For the text-containing cell, return its midpoint in (x, y) coordinate format. 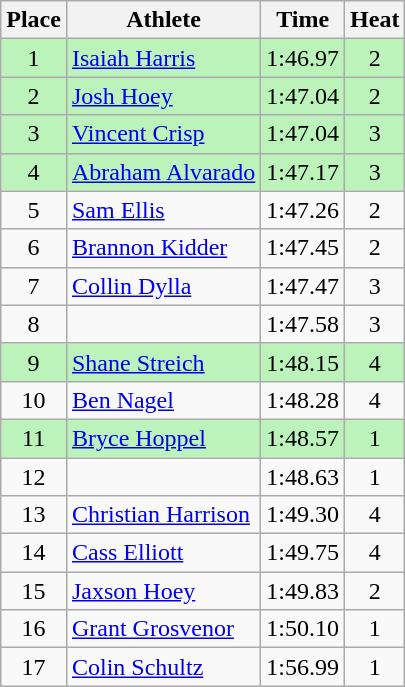
1:47.26 (303, 210)
Sam Ellis (163, 210)
Heat (375, 20)
1:50.10 (303, 629)
1:56.99 (303, 667)
1:48.28 (303, 400)
5 (34, 210)
17 (34, 667)
Time (303, 20)
1:46.97 (303, 58)
Place (34, 20)
1:49.83 (303, 591)
1:49.30 (303, 515)
1:48.15 (303, 362)
Grant Grosvenor (163, 629)
1:49.75 (303, 553)
1:47.45 (303, 248)
Brannon Kidder (163, 248)
Jaxson Hoey (163, 591)
Collin Dylla (163, 286)
Colin Schultz (163, 667)
16 (34, 629)
Shane Streich (163, 362)
15 (34, 591)
Ben Nagel (163, 400)
9 (34, 362)
Athlete (163, 20)
14 (34, 553)
6 (34, 248)
1:47.47 (303, 286)
Isaiah Harris (163, 58)
Vincent Crisp (163, 134)
1:48.57 (303, 438)
Cass Elliott (163, 553)
8 (34, 324)
1:48.63 (303, 477)
10 (34, 400)
Abraham Alvarado (163, 172)
Christian Harrison (163, 515)
Bryce Hoppel (163, 438)
7 (34, 286)
Josh Hoey (163, 96)
1:47.58 (303, 324)
13 (34, 515)
1:47.17 (303, 172)
11 (34, 438)
12 (34, 477)
